Capture the cell that displays the provided text and extract its [X, Y] central coordinate. 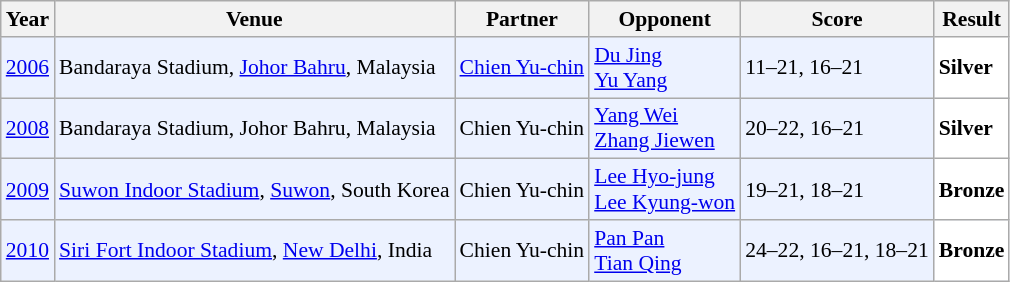
20–22, 16–21 [837, 128]
Suwon Indoor Stadium, Suwon, South Korea [254, 190]
2008 [28, 128]
Yang Wei Zhang Jiewen [664, 128]
Du Jing Yu Yang [664, 68]
Opponent [664, 19]
Partner [522, 19]
Score [837, 19]
Siri Fort Indoor Stadium, New Delhi, India [254, 250]
24–22, 16–21, 18–21 [837, 250]
2010 [28, 250]
19–21, 18–21 [837, 190]
Lee Hyo-jung Lee Kyung-won [664, 190]
Pan Pan Tian Qing [664, 250]
2009 [28, 190]
2006 [28, 68]
Result [972, 19]
11–21, 16–21 [837, 68]
Year [28, 19]
Venue [254, 19]
